Output the (X, Y) coordinate of the center of the cell containing the given text.  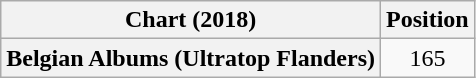
Chart (2018) (191, 20)
Position (428, 20)
Belgian Albums (Ultratop Flanders) (191, 58)
165 (428, 58)
